Return the [x, y] coordinate for the center point of the cell that contains the specified text.  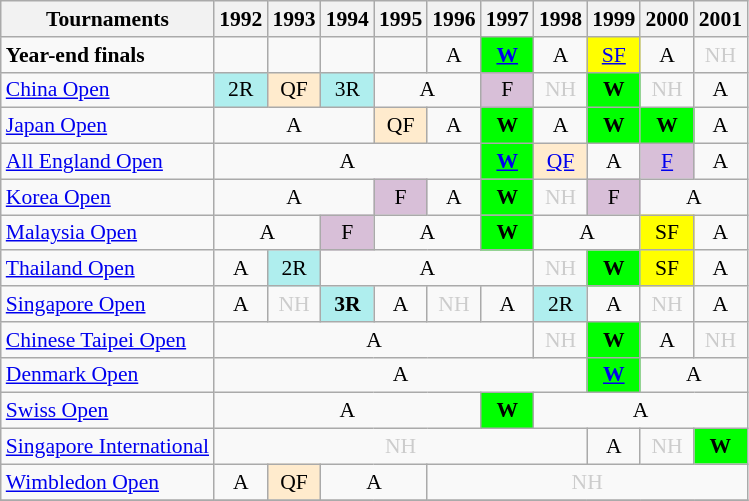
1996 [454, 19]
Tournaments [108, 19]
Swiss Open [108, 411]
Year-end finals [108, 55]
1997 [508, 19]
2001 [720, 19]
1999 [614, 19]
1992 [240, 19]
1995 [400, 19]
China Open [108, 90]
1998 [560, 19]
Singapore Open [108, 304]
Denmark Open [108, 375]
Wimbledon Open [108, 482]
Korea Open [108, 197]
Singapore International [108, 447]
2000 [666, 19]
Thailand Open [108, 269]
Japan Open [108, 126]
Chinese Taipei Open [108, 340]
1994 [348, 19]
1993 [294, 19]
Malaysia Open [108, 233]
All England Open [108, 162]
